Scan for the cell matching the given text and deliver its (X, Y) coordinate at center. 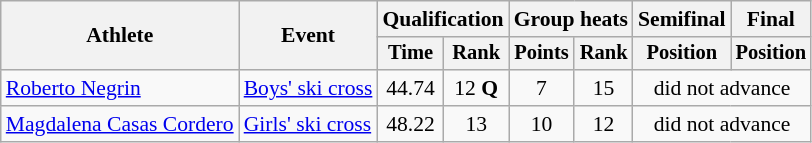
Event (308, 36)
44.74 (410, 88)
Girls' ski cross (308, 124)
Points (542, 54)
13 (476, 124)
Roberto Negrin (120, 88)
Group heats (571, 19)
Athlete (120, 36)
Final (771, 19)
Magdalena Casas Cordero (120, 124)
12 Q (476, 88)
Time (410, 54)
10 (542, 124)
Semifinal (682, 19)
15 (604, 88)
Boys' ski cross (308, 88)
48.22 (410, 124)
7 (542, 88)
Qualification (442, 19)
12 (604, 124)
